Locate the cell with the specified text and output its [x, y] center coordinate. 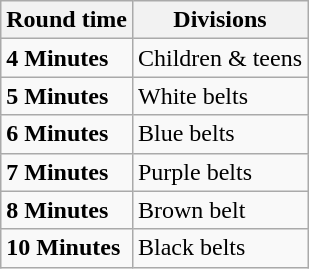
Purple belts [220, 172]
Blue belts [220, 134]
5 Minutes [67, 96]
8 Minutes [67, 210]
White belts [220, 96]
10 Minutes [67, 248]
4 Minutes [67, 58]
7 Minutes [67, 172]
6 Minutes [67, 134]
Children & teens [220, 58]
Black belts [220, 248]
Round time [67, 20]
Brown belt [220, 210]
Divisions [220, 20]
